Provide the [x, y] coordinate of the cell's center where the given text is located.  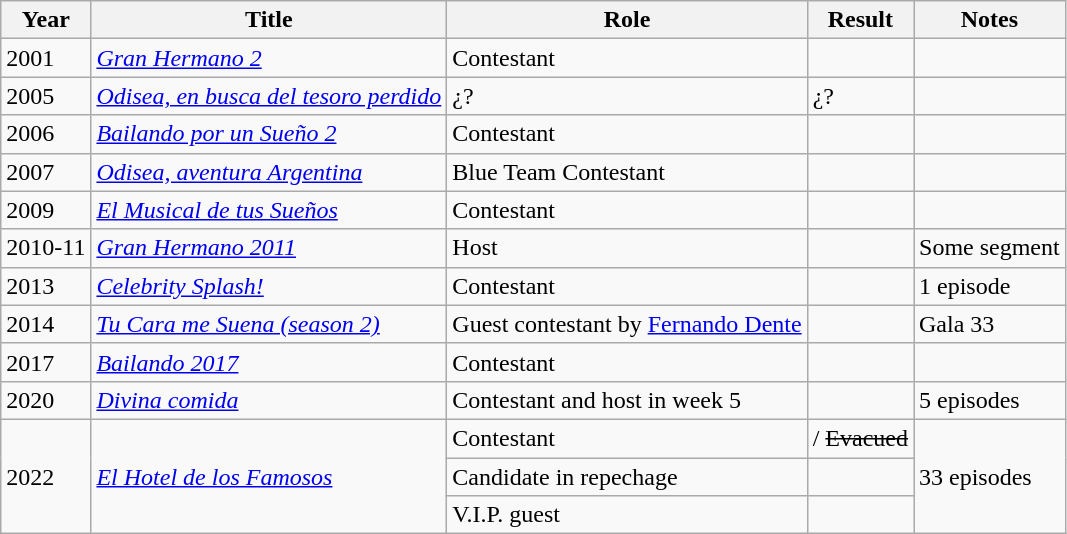
Tu Cara me Suena (season 2) [269, 324]
Gala 33 [990, 324]
5 episodes [990, 400]
Divina comida [269, 400]
Bailando por un Sueño 2 [269, 134]
Celebrity Splash! [269, 286]
Result [860, 20]
2013 [46, 286]
El Musical de tus Sueños [269, 210]
Odisea, aventura Argentina [269, 172]
Bailando 2017 [269, 362]
Year [46, 20]
2014 [46, 324]
Candidate in repechage [627, 477]
2017 [46, 362]
Title [269, 20]
2006 [46, 134]
2007 [46, 172]
2009 [46, 210]
1 episode [990, 286]
El Hotel de los Famosos [269, 476]
Role [627, 20]
2001 [46, 58]
2022 [46, 476]
V.I.P. guest [627, 515]
/ Evacued [860, 438]
Notes [990, 20]
Blue Team Contestant [627, 172]
Guest contestant by Fernando Dente [627, 324]
Odisea, en busca del tesoro perdido [269, 96]
2010-11 [46, 248]
Gran Hermano 2011 [269, 248]
2005 [46, 96]
33 episodes [990, 476]
2020 [46, 400]
Gran Hermano 2 [269, 58]
Some segment [990, 248]
Contestant and host in week 5 [627, 400]
Host [627, 248]
